Identify which cell holds the provided text, then report its [x, y] central coordinate. 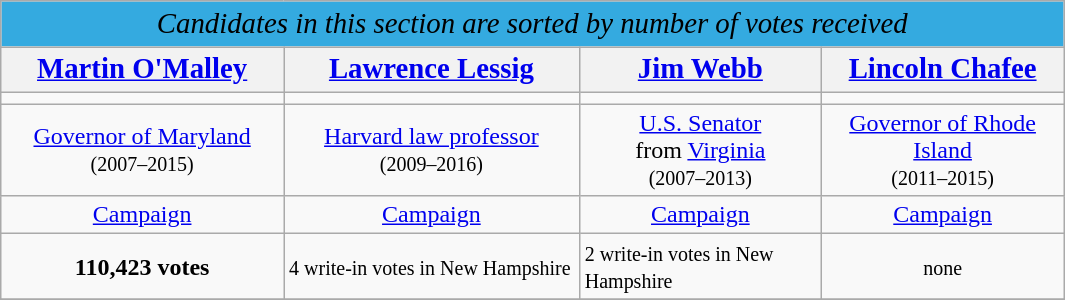
U.S. Senatorfrom Virginia(2007–2013) [700, 150]
2 write-in votes in New Hampshire [700, 266]
Martin O'Malley [142, 70]
Lawrence Lessig [432, 70]
4 write-in votes in New Hampshire [432, 266]
none [942, 266]
Governor of Rhode Island(2011–2015) [942, 150]
Governor of Maryland(2007–2015) [142, 150]
110,423 votes [142, 266]
Harvard law professor(2009–2016) [432, 150]
Lincoln Chafee [942, 70]
Candidates in this section are sorted by number of votes received [532, 24]
Jim Webb [700, 70]
